Scan for the cell matching the given text and deliver its [x, y] coordinate at center. 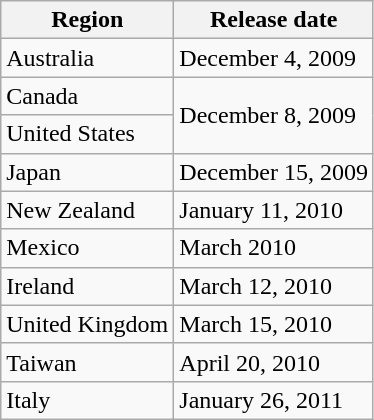
January 26, 2011 [274, 400]
December 15, 2009 [274, 172]
Ireland [88, 286]
Canada [88, 96]
Italy [88, 400]
United States [88, 134]
December 8, 2009 [274, 115]
April 20, 2010 [274, 362]
December 4, 2009 [274, 58]
New Zealand [88, 210]
Mexico [88, 248]
March 15, 2010 [274, 324]
March 12, 2010 [274, 286]
Release date [274, 20]
January 11, 2010 [274, 210]
March 2010 [274, 248]
United Kingdom [88, 324]
Australia [88, 58]
Region [88, 20]
Taiwan [88, 362]
Japan [88, 172]
